For the text-containing cell, return its midpoint in (X, Y) coordinate format. 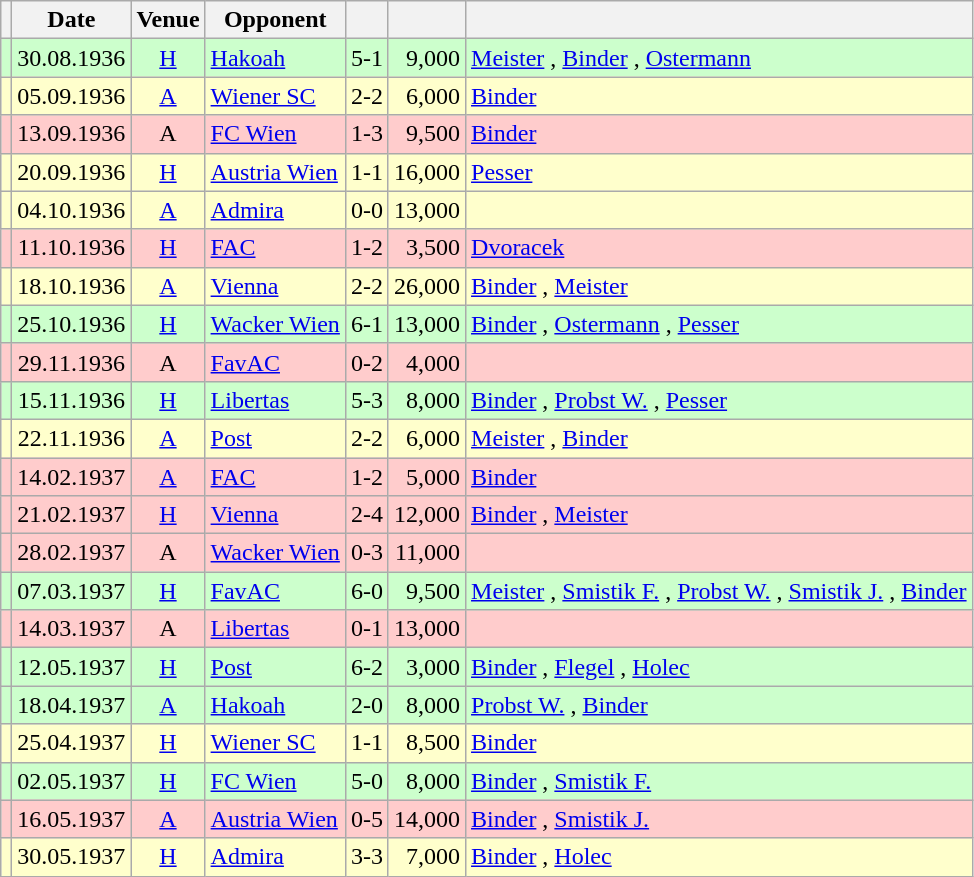
Binder , Probst W. , Pesser (720, 400)
25.10.1936 (72, 324)
0-1 (366, 629)
05.09.1936 (72, 96)
2-0 (366, 705)
Binder , Smistik F. (720, 781)
11.10.1936 (72, 248)
15.11.1936 (72, 400)
14.02.1937 (72, 477)
02.05.1937 (72, 781)
Meister , Binder , Ostermann (720, 58)
13.09.1936 (72, 134)
2-4 (366, 515)
26,000 (426, 286)
5-0 (366, 781)
0-2 (366, 362)
0-3 (366, 553)
Dvoracek (720, 248)
8,500 (426, 743)
Binder , Smistik J. (720, 819)
9,000 (426, 58)
11,000 (426, 553)
16.05.1937 (72, 819)
30.05.1937 (72, 857)
3,500 (426, 248)
6-0 (366, 591)
Binder , Flegel , Holec (720, 667)
04.10.1936 (72, 210)
12.05.1937 (72, 667)
Meister , Binder (720, 438)
21.02.1937 (72, 515)
29.11.1936 (72, 362)
16,000 (426, 172)
18.04.1937 (72, 705)
Pesser (720, 172)
18.10.1936 (72, 286)
Opponent (275, 20)
14,000 (426, 819)
3,000 (426, 667)
Meister , Smistik F. , Probst W. , Smistik J. , Binder (720, 591)
22.11.1936 (72, 438)
4,000 (426, 362)
07.03.1937 (72, 591)
6-1 (366, 324)
14.03.1937 (72, 629)
5-3 (366, 400)
Binder , Ostermann , Pesser (720, 324)
25.04.1937 (72, 743)
5-1 (366, 58)
Venue (168, 20)
5,000 (426, 477)
1-3 (366, 134)
7,000 (426, 857)
28.02.1937 (72, 553)
20.09.1936 (72, 172)
0-5 (366, 819)
0-0 (366, 210)
Binder , Holec (720, 857)
6-2 (366, 667)
Probst W. , Binder (720, 705)
12,000 (426, 515)
Date (72, 20)
3-3 (366, 857)
30.08.1936 (72, 58)
